Return the (x, y) coordinate for the center point of the cell that contains the specified text.  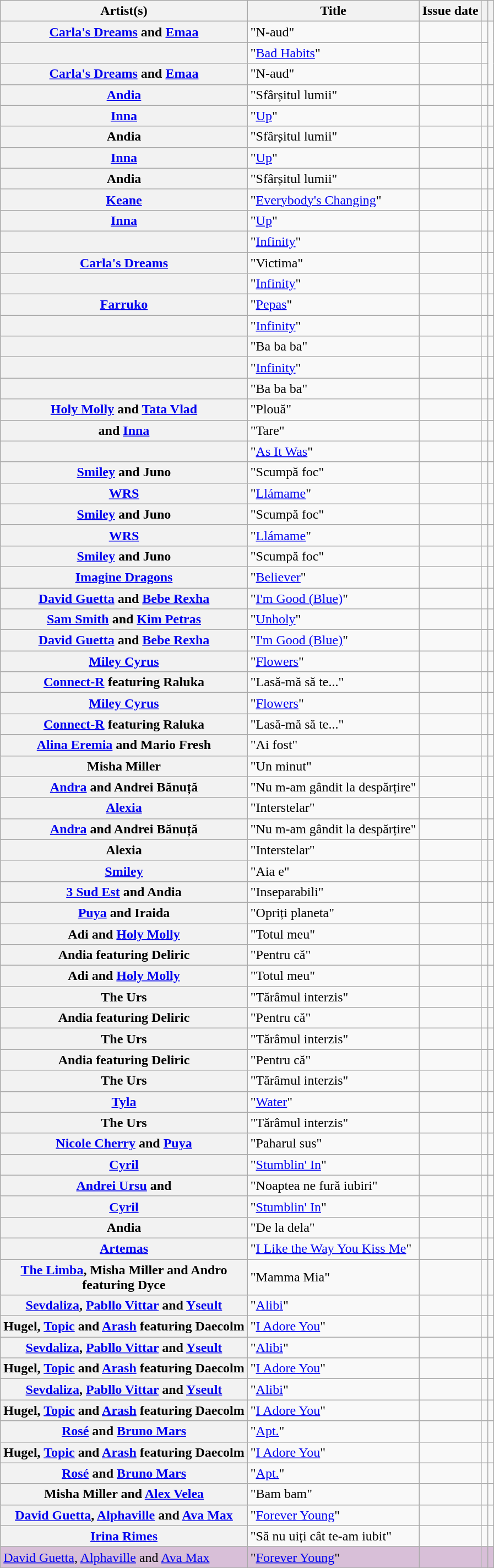
"Bad Habits" (333, 53)
"Un minut" (333, 766)
"Victima" (333, 263)
Issue date (450, 11)
Tyla (124, 1102)
"Pepas" (333, 305)
"Plouă" (333, 409)
and Inna (124, 430)
"I Like the Way You Kiss Me" (333, 1248)
3 Sud Est and Andia (124, 892)
Title (333, 11)
Andrei Ursu and (124, 1186)
"Mamma Mia" (333, 1276)
Nicole Cherry and Puya (124, 1144)
Misha Miller (124, 766)
Alina Eremia and Mario Fresh (124, 745)
"Tare" (333, 430)
"Unholy" (333, 619)
Misha Miller and Alex Velea (124, 1494)
Imagine Dragons (124, 577)
Keane (124, 200)
"As It Was" (333, 451)
"Noaptea ne fură iubiri" (333, 1186)
"Ai fost" (333, 745)
Farruko (124, 305)
"Să nu uiți cât te-am iubit" (333, 1536)
Puya and Iraida (124, 913)
"Inseparabili" (333, 892)
Carla's Dreams (124, 263)
"Opriți planeta" (333, 913)
Sam Smith and Kim Petras (124, 619)
Artemas (124, 1248)
Artist(s) (124, 11)
"Paharul sus" (333, 1144)
Smiley (124, 871)
"Aia e" (333, 871)
"Believer" (333, 577)
"Bam bam" (333, 1494)
"Everybody's Changing" (333, 200)
"Water" (333, 1102)
Holy Molly and Tata Vlad (124, 409)
"De la dela" (333, 1227)
The Limba, Misha Miller and Androfeaturing Dyce (124, 1276)
Irina Rimes (124, 1536)
